Provide the [x, y] coordinate of the cell's center where the given text is located.  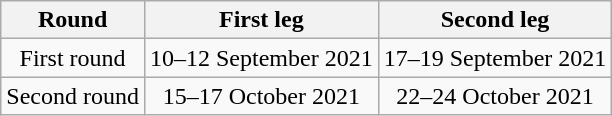
Second leg [495, 20]
22–24 October 2021 [495, 96]
Second round [73, 96]
17–19 September 2021 [495, 58]
First leg [261, 20]
Round [73, 20]
15–17 October 2021 [261, 96]
10–12 September 2021 [261, 58]
First round [73, 58]
